Extract the [x, y] coordinate from the center of the cell holding the provided text.  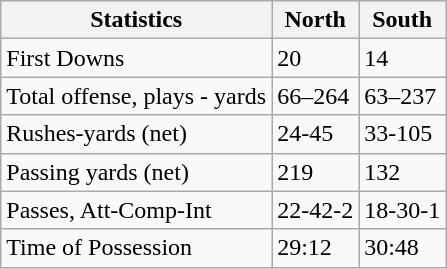
33-105 [402, 134]
63–237 [402, 96]
First Downs [136, 58]
18-30-1 [402, 210]
North [316, 20]
Passes, Att-Comp-Int [136, 210]
132 [402, 172]
24-45 [316, 134]
Rushes-yards (net) [136, 134]
20 [316, 58]
30:48 [402, 248]
Total offense, plays - yards [136, 96]
14 [402, 58]
219 [316, 172]
22-42-2 [316, 210]
66–264 [316, 96]
Statistics [136, 20]
29:12 [316, 248]
Passing yards (net) [136, 172]
South [402, 20]
Time of Possession [136, 248]
